Find where the given text appears and provide that cell's center as [x, y] coordinate. 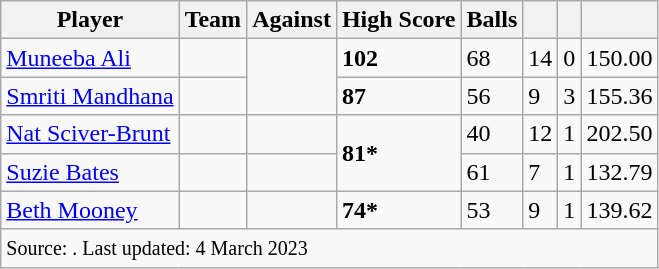
155.36 [620, 96]
102 [398, 58]
Nat Sciver-Brunt [90, 134]
Beth Mooney [90, 210]
High Score [398, 20]
139.62 [620, 210]
7 [540, 172]
Balls [492, 20]
14 [540, 58]
Against [292, 20]
74* [398, 210]
40 [492, 134]
3 [570, 96]
Muneeba Ali [90, 58]
53 [492, 210]
Team [213, 20]
202.50 [620, 134]
Player [90, 20]
Smriti Mandhana [90, 96]
61 [492, 172]
150.00 [620, 58]
132.79 [620, 172]
12 [540, 134]
68 [492, 58]
87 [398, 96]
Suzie Bates [90, 172]
0 [570, 58]
81* [398, 153]
Source: . Last updated: 4 March 2023 [330, 248]
56 [492, 96]
